Detect which cell encompasses the target text, then output its [X, Y] center coordinate. 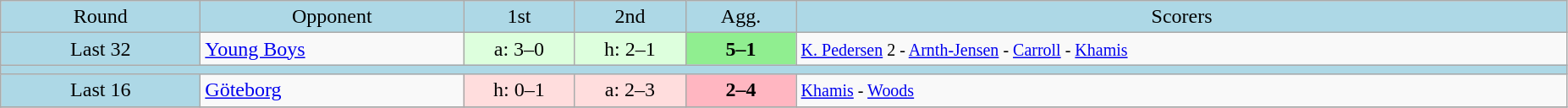
K. Pedersen 2 - Arnth-Jensen - Carroll - Khamis [1181, 49]
Agg. [741, 17]
Scorers [1181, 17]
h: 0–1 [520, 90]
Opponent [332, 17]
2nd [630, 17]
2–4 [741, 90]
Khamis - Woods [1181, 90]
Round [101, 17]
Last 32 [101, 49]
Young Boys [332, 49]
a: 2–3 [630, 90]
a: 3–0 [520, 49]
1st [520, 17]
Göteborg [332, 90]
5–1 [741, 49]
h: 2–1 [630, 49]
Last 16 [101, 90]
